Output the [X, Y] coordinate of the center of the cell containing the given text.  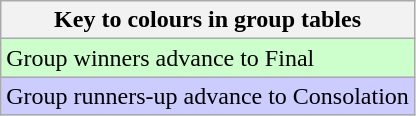
Group winners advance to Final [208, 58]
Key to colours in group tables [208, 20]
Group runners-up advance to Consolation [208, 96]
